Return [x, y] of the center of cell containing provided text 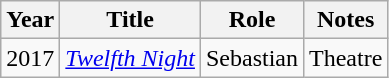
2017 [30, 58]
Title [130, 20]
Twelfth Night [130, 58]
Year [30, 20]
Sebastian [252, 58]
Theatre [346, 58]
Role [252, 20]
Notes [346, 20]
